Identify which cell holds the provided text, then report its (x, y) central coordinate. 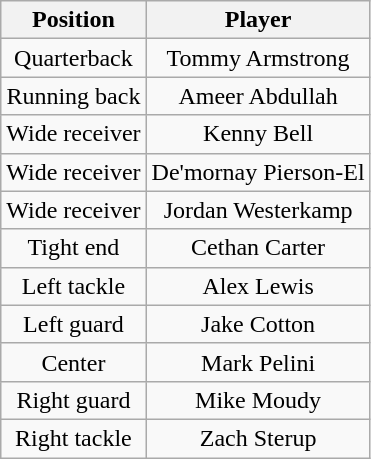
Jake Cotton (258, 324)
De'mornay Pierson-El (258, 172)
Mark Pelini (258, 362)
Right tackle (74, 438)
Player (258, 20)
Mike Moudy (258, 400)
Position (74, 20)
Ameer Abdullah (258, 96)
Running back (74, 96)
Left tackle (74, 286)
Left guard (74, 324)
Zach Sterup (258, 438)
Tight end (74, 248)
Jordan Westerkamp (258, 210)
Quarterback (74, 58)
Alex Lewis (258, 286)
Right guard (74, 400)
Cethan Carter (258, 248)
Tommy Armstrong (258, 58)
Center (74, 362)
Kenny Bell (258, 134)
